Scan for the cell matching the given text and deliver its [X, Y] coordinate at center. 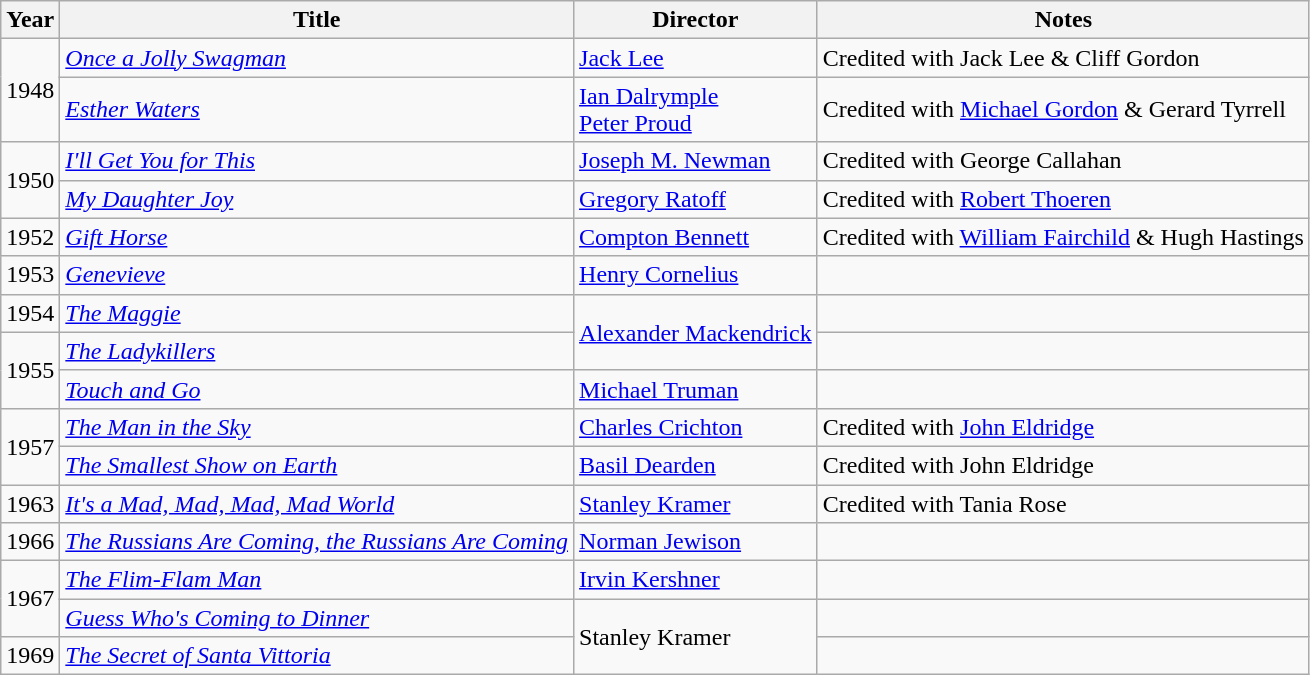
Henry Cornelius [696, 275]
Michael Truman [696, 389]
The Secret of Santa Vittoria [317, 656]
Basil Dearden [696, 465]
It's a Mad, Mad, Mad, Mad World [317, 503]
The Man in the Sky [317, 427]
Gift Horse [317, 237]
Joseph M. Newman [696, 161]
The Smallest Show on Earth [317, 465]
Year [30, 20]
Credited with Tania Rose [1063, 503]
1948 [30, 90]
Credited with George Callahan [1063, 161]
The Russians Are Coming, the Russians Are Coming [317, 542]
Credited with William Fairchild & Hugh Hastings [1063, 237]
1955 [30, 370]
Director [696, 20]
My Daughter Joy [317, 199]
Norman Jewison [696, 542]
Jack Lee [696, 58]
I'll Get You for This [317, 161]
1950 [30, 180]
The Ladykillers [317, 351]
Credited with Michael Gordon & Gerard Tyrrell [1063, 110]
Alexander Mackendrick [696, 332]
Once a Jolly Swagman [317, 58]
Title [317, 20]
Notes [1063, 20]
1953 [30, 275]
1966 [30, 542]
1967 [30, 599]
1969 [30, 656]
Compton Bennett [696, 237]
Ian DalrymplePeter Proud [696, 110]
Touch and Go [317, 389]
Genevieve [317, 275]
Guess Who's Coming to Dinner [317, 618]
1952 [30, 237]
1963 [30, 503]
Esther Waters [317, 110]
1954 [30, 313]
Credited with Robert Thoeren [1063, 199]
Credited with Jack Lee & Cliff Gordon [1063, 58]
Gregory Ratoff [696, 199]
The Flim-Flam Man [317, 580]
The Maggie [317, 313]
Irvin Kershner [696, 580]
1957 [30, 446]
Charles Crichton [696, 427]
